For the text-containing cell, return its midpoint in (x, y) coordinate format. 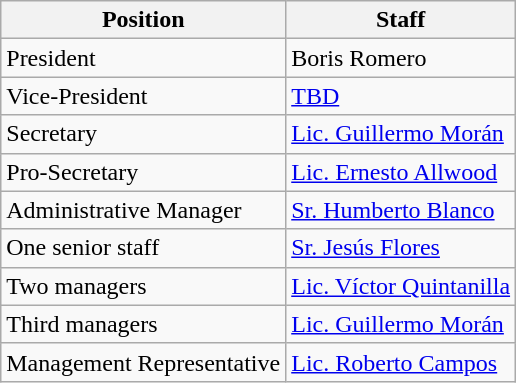
Lic. Víctor Quintanilla (401, 286)
Pro-Secretary (144, 172)
Staff (401, 20)
Vice-President (144, 96)
President (144, 58)
Management Representative (144, 362)
Secretary (144, 134)
Lic. Ernesto Allwood (401, 172)
Sr. Jesús Flores (401, 248)
Boris Romero (401, 58)
Sr. Humberto Blanco (401, 210)
One senior staff (144, 248)
Two managers (144, 286)
Position (144, 20)
Administrative Manager (144, 210)
Third managers (144, 324)
TBD (401, 96)
Lic. Roberto Campos (401, 362)
